For the text-containing cell, return its midpoint in (X, Y) coordinate format. 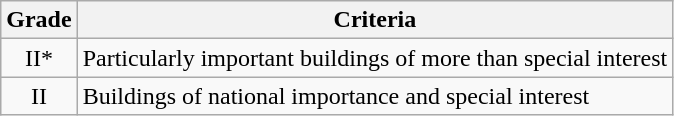
Buildings of national importance and special interest (375, 96)
Grade (39, 20)
II (39, 96)
II* (39, 58)
Particularly important buildings of more than special interest (375, 58)
Criteria (375, 20)
